Return [X, Y] of the center of cell containing provided text 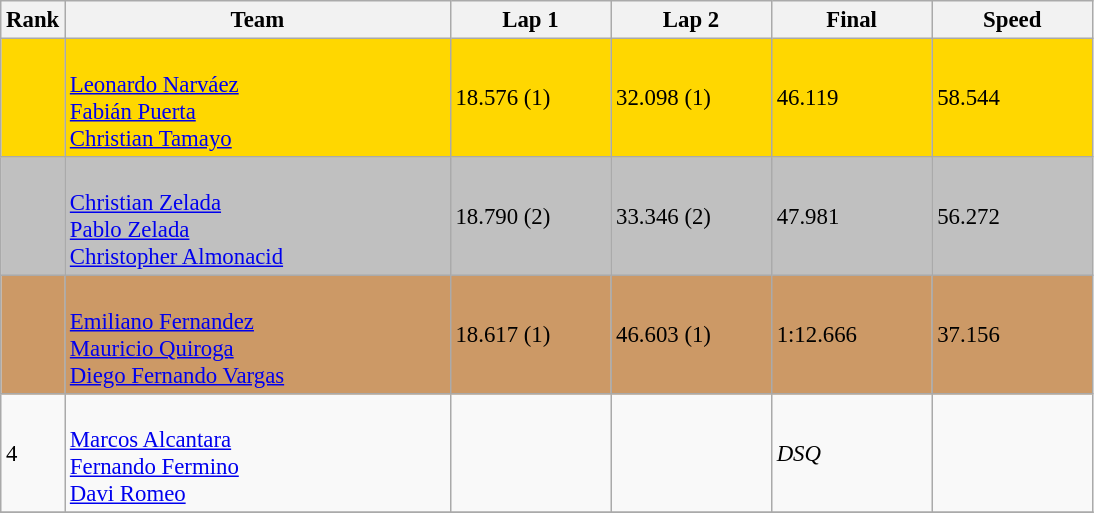
Emiliano FernandezMauricio QuirogaDiego Fernando Vargas [258, 336]
Lap 2 [692, 20]
18.576 (1) [530, 98]
Team [258, 20]
47.981 [852, 216]
DSQ [852, 454]
33.346 (2) [692, 216]
46.603 (1) [692, 336]
18.790 (2) [530, 216]
Speed [1012, 20]
18.617 (1) [530, 336]
32.098 (1) [692, 98]
Christian ZeladaPablo ZeladaChristopher Almonacid [258, 216]
Marcos AlcantaraFernando FerminoDavi Romeo [258, 454]
Final [852, 20]
46.119 [852, 98]
Leonardo NarváezFabián PuertaChristian Tamayo [258, 98]
Rank [33, 20]
56.272 [1012, 216]
4 [33, 454]
58.544 [1012, 98]
37.156 [1012, 336]
1:12.666 [852, 336]
Lap 1 [530, 20]
